Return (X, Y) of the center of cell containing provided text 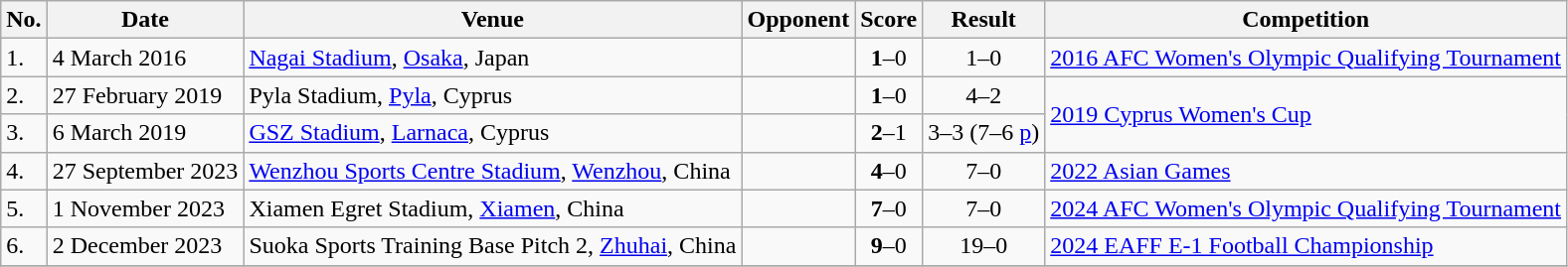
4. (24, 171)
5. (24, 208)
2024 AFC Women's Olympic Qualifying Tournament (1307, 208)
GSZ Stadium, Larnaca, Cyprus (493, 133)
2 December 2023 (145, 246)
Suoka Sports Training Base Pitch 2, Zhuhai, China (493, 246)
3–3 (7–6 p) (984, 133)
4–0 (889, 171)
2019 Cyprus Women's Cup (1307, 114)
1 November 2023 (145, 208)
2024 EAFF E-1 Football Championship (1307, 246)
9–0 (889, 246)
Date (145, 20)
1. (24, 58)
4–2 (984, 95)
2016 AFC Women's Olympic Qualifying Tournament (1307, 58)
19–0 (984, 246)
6 March 2019 (145, 133)
Wenzhou Sports Centre Stadium, Wenzhou, China (493, 171)
27 September 2023 (145, 171)
2–1 (889, 133)
Opponent (798, 20)
Result (984, 20)
2. (24, 95)
Venue (493, 20)
Competition (1307, 20)
Pyla Stadium, Pyla, Cyprus (493, 95)
6. (24, 246)
Xiamen Egret Stadium, Xiamen, China (493, 208)
Score (889, 20)
27 February 2019 (145, 95)
2022 Asian Games (1307, 171)
3. (24, 133)
No. (24, 20)
Nagai Stadium, Osaka, Japan (493, 58)
4 March 2016 (145, 58)
